From the cell containing the given text, extract its center point as (x, y) coordinate. 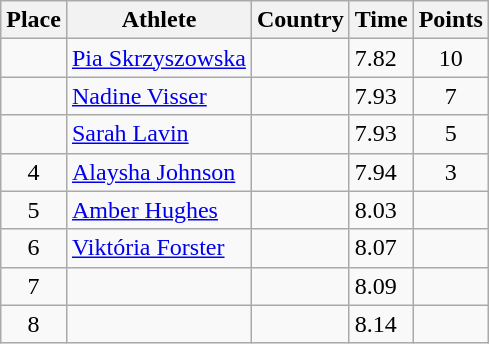
8.14 (381, 324)
7.94 (381, 172)
Country (300, 20)
Athlete (158, 20)
Nadine Visser (158, 96)
Place (34, 20)
7.82 (381, 58)
Time (381, 20)
Points (450, 20)
8.03 (381, 210)
Amber Hughes (158, 210)
4 (34, 172)
Alaysha Johnson (158, 172)
Pia Skrzyszowska (158, 58)
3 (450, 172)
8 (34, 324)
8.07 (381, 248)
Sarah Lavin (158, 134)
10 (450, 58)
8.09 (381, 286)
Viktória Forster (158, 248)
6 (34, 248)
